Scan for the cell matching the given text and deliver its [X, Y] coordinate at center. 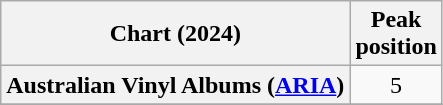
5 [396, 85]
Peakposition [396, 34]
Chart (2024) [176, 34]
Australian Vinyl Albums (ARIA) [176, 85]
